Locate the cell with the specified text and output its (x, y) center coordinate. 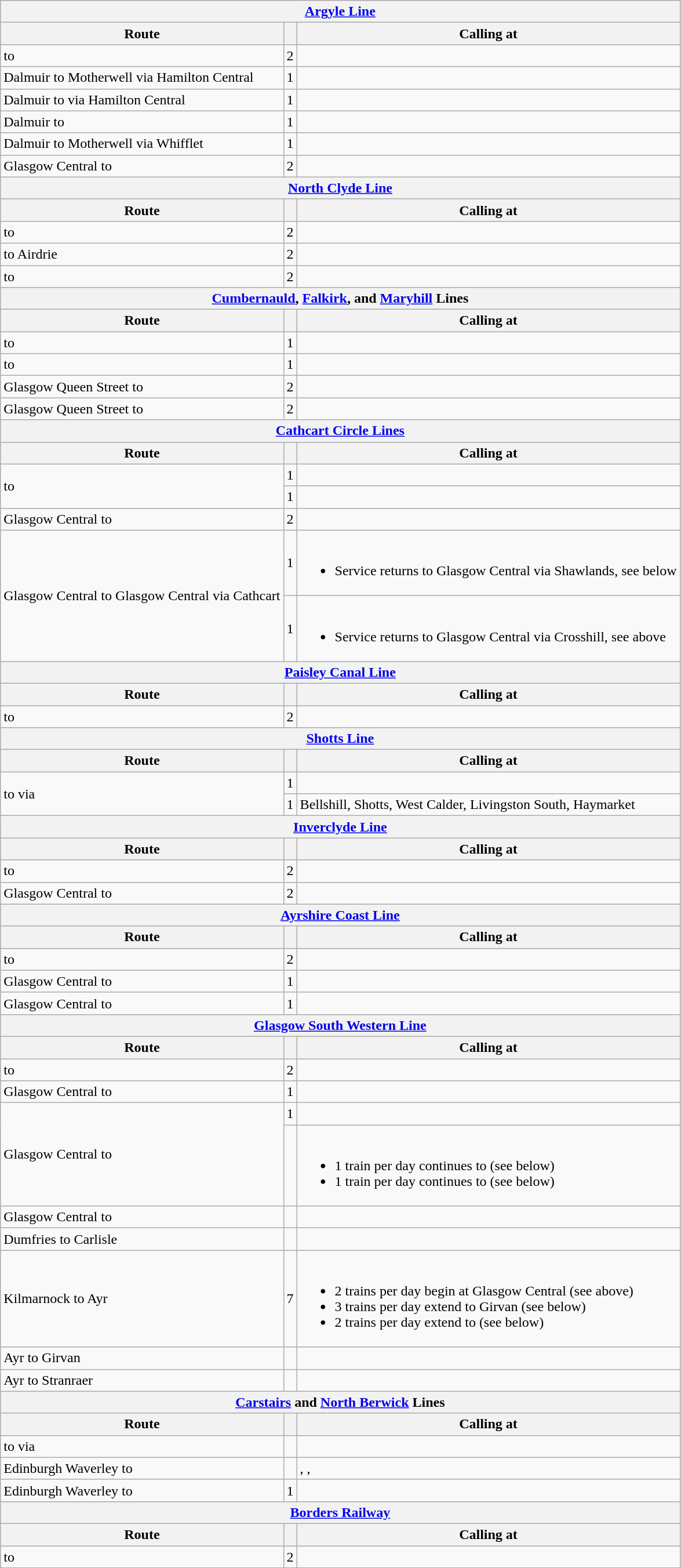
1 train per day continues to (see below)1 train per day continues to (see below) (488, 1166)
Dalmuir to (142, 122)
Dalmuir to Motherwell via Hamilton Central (142, 78)
Dalmuir to via Hamilton Central (142, 100)
Dalmuir to Motherwell via Whifflet (142, 144)
Kilmarnock to Ayr (142, 1299)
Cumbernauld, Falkirk, and Maryhill Lines (340, 299)
Service returns to Glasgow Central via Crosshill, see above (488, 629)
Ayr to Girvan (142, 1358)
Argyle Line (340, 12)
Carstairs and North Berwick Lines (340, 1402)
Service returns to Glasgow Central via Shawlands, see below (488, 562)
Bellshill, Shotts, West Calder, Livingston South, Haymarket (488, 805)
Glasgow South Western Line (340, 1025)
Ayr to Stranraer (142, 1380)
to Airdrie (142, 254)
7 (290, 1299)
Glasgow Central to Glasgow Central via Cathcart (142, 596)
North Clyde Line (340, 188)
Shotts Line (340, 739)
Paisley Canal Line (340, 672)
Dumfries to Carlisle (142, 1239)
, , (488, 1468)
Ayrshire Coast Line (340, 915)
Cathcart Circle Lines (340, 431)
Inverclyde Line (340, 827)
2 trains per day begin at Glasgow Central (see above)3 trains per day extend to Girvan (see below)2 trains per day extend to (see below) (488, 1299)
Borders Railway (340, 1512)
